Capture the cell that displays the provided text and extract its (X, Y) central coordinate. 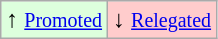
↑ Promoted (54, 20)
↓ Relegated (162, 20)
